Provide the [x, y] coordinate of the cell's center where the given text is located.  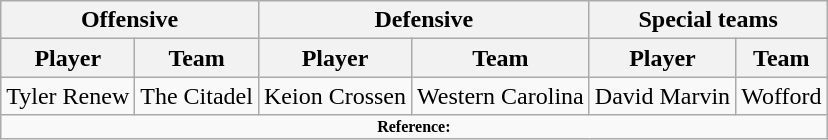
Tyler Renew [68, 96]
Reference: [414, 127]
Offensive [130, 20]
Defensive [424, 20]
Wofford [782, 96]
David Marvin [662, 96]
Western Carolina [501, 96]
The Citadel [197, 96]
Special teams [708, 20]
Keion Crossen [334, 96]
